Pinpoint the cell where the given text exists, returning its (X, Y) midpoint coordinate. 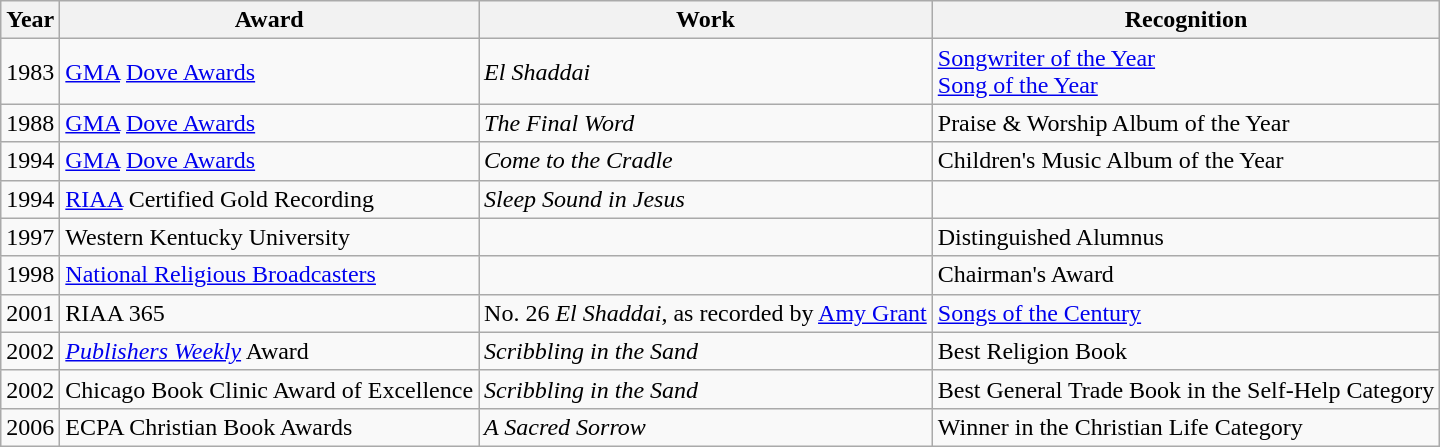
Distinguished Alumnus (1186, 237)
Chairman's Award (1186, 275)
Songwriter of the YearSong of the Year (1186, 72)
A Sacred Sorrow (706, 427)
1988 (30, 123)
Children's Music Album of the Year (1186, 161)
Best Religion Book (1186, 351)
Come to the Cradle (706, 161)
1997 (30, 237)
Year (30, 20)
Best General Trade Book in the Self-Help Category (1186, 389)
National Religious Broadcasters (270, 275)
Winner in the Christian Life Category (1186, 427)
1983 (30, 72)
2001 (30, 313)
El Shaddai (706, 72)
1998 (30, 275)
Chicago Book Clinic Award of Excellence (270, 389)
Publishers Weekly Award (270, 351)
RIAA Certified Gold Recording (270, 199)
Western Kentucky University (270, 237)
Songs of the Century (1186, 313)
Praise & Worship Album of the Year (1186, 123)
Recognition (1186, 20)
Award (270, 20)
RIAA 365 (270, 313)
No. 26 El Shaddai, as recorded by Amy Grant (706, 313)
Work (706, 20)
ECPA Christian Book Awards (270, 427)
The Final Word (706, 123)
Sleep Sound in Jesus (706, 199)
2006 (30, 427)
